Capture the cell that displays the provided text and extract its (x, y) central coordinate. 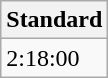
2:18:00 (54, 58)
Standard (54, 20)
